Determine the [x, y] coordinate at the center of the cell enclosing the given text.  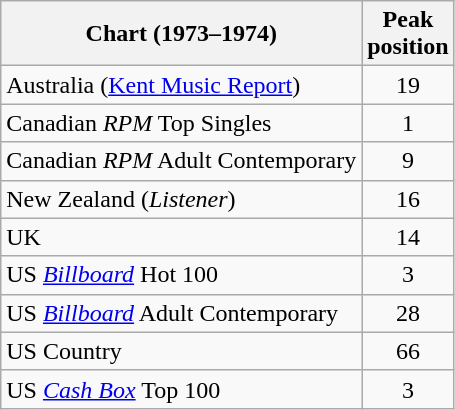
16 [408, 199]
1 [408, 123]
US Country [182, 351]
28 [408, 313]
US Billboard Hot 100 [182, 275]
Peakposition [408, 34]
UK [182, 237]
Australia (Kent Music Report) [182, 85]
14 [408, 237]
Canadian RPM Top Singles [182, 123]
US Cash Box Top 100 [182, 389]
New Zealand (Listener) [182, 199]
Chart (1973–1974) [182, 34]
Canadian RPM Adult Contemporary [182, 161]
US Billboard Adult Contemporary [182, 313]
9 [408, 161]
19 [408, 85]
66 [408, 351]
